Pinpoint the cell where the given text exists, returning its [X, Y] midpoint coordinate. 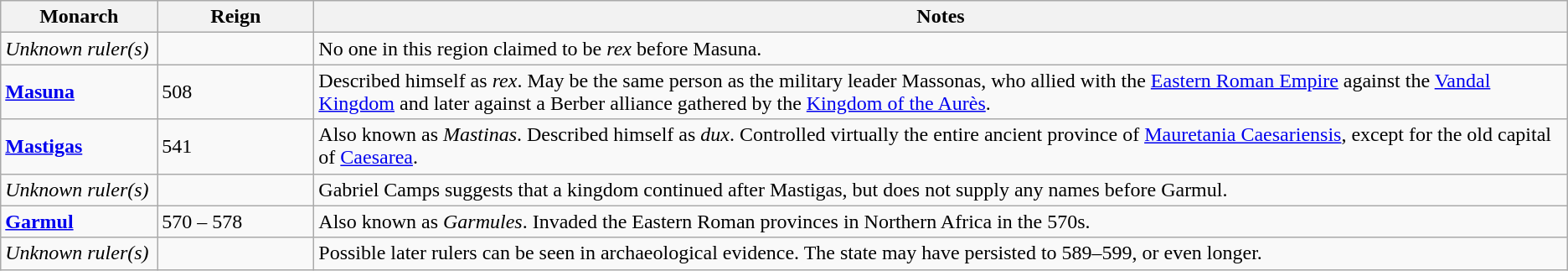
541 [236, 146]
508 [236, 92]
Notes [941, 17]
Reign [236, 17]
Also known as Garmules. Invaded the Eastern Roman provinces in Northern Africa in the 570s. [941, 221]
Mastigas [79, 146]
No one in this region claimed to be rex before Masuna. [941, 49]
570 – 578 [236, 221]
Masuna [79, 92]
Monarch [79, 17]
Gabriel Camps suggests that a kingdom continued after Mastigas, but does not supply any names before Garmul. [941, 190]
Garmul [79, 221]
Possible later rulers can be seen in archaeological evidence. The state may have persisted to 589–599, or even longer. [941, 253]
